Search for the cell housing the specified text and yield its (X, Y) center coordinate. 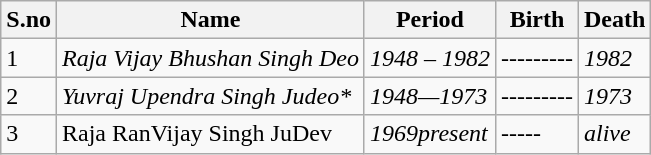
Yuvraj Upendra Singh Judeo* (211, 96)
1969present (430, 134)
1 (29, 58)
Raja Vijay Bhushan Singh Deo (211, 58)
----- (536, 134)
3 (29, 134)
1948—1973 (430, 96)
Period (430, 20)
2 (29, 96)
alive (614, 134)
Birth (536, 20)
Name (211, 20)
Death (614, 20)
1948 – 1982 (430, 58)
S.no (29, 20)
1973 (614, 96)
1982 (614, 58)
Raja RanVijay Singh JuDev (211, 134)
